Scan for the cell matching the given text and deliver its (x, y) coordinate at center. 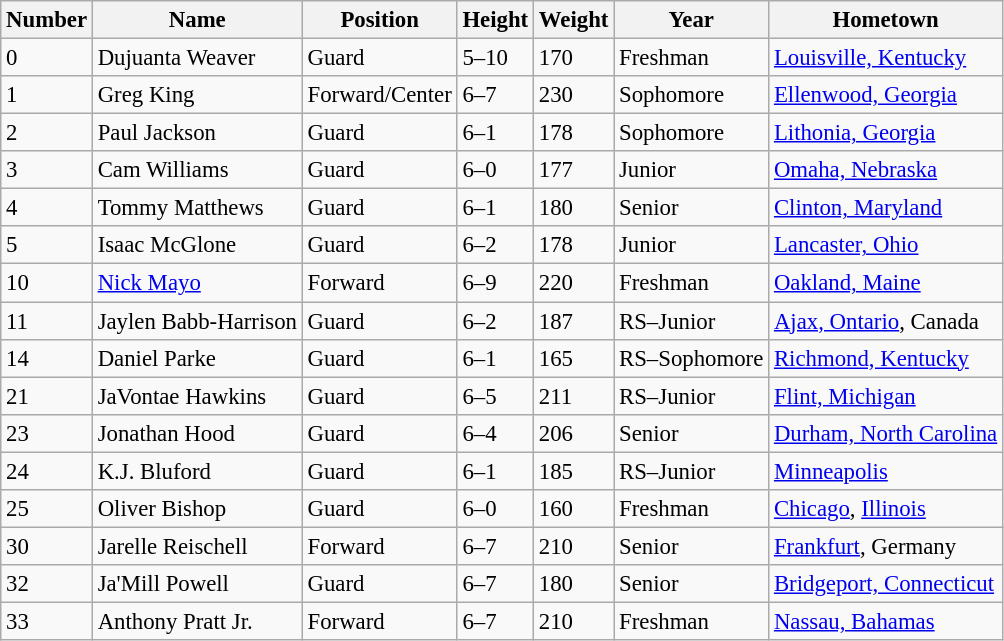
6–4 (495, 433)
Name (197, 20)
25 (47, 509)
10 (47, 283)
11 (47, 321)
Nassau, Bahamas (886, 621)
Clinton, Maryland (886, 208)
23 (47, 433)
Hometown (886, 20)
21 (47, 396)
Ellenwood, Georgia (886, 95)
187 (573, 321)
Greg King (197, 95)
6–9 (495, 283)
Cam Williams (197, 170)
185 (573, 471)
32 (47, 584)
Lancaster, Ohio (886, 245)
Flint, Michigan (886, 396)
RS–Sophomore (692, 358)
Omaha, Nebraska (886, 170)
Richmond, Kentucky (886, 358)
Oliver Bishop (197, 509)
170 (573, 58)
Louisville, Kentucky (886, 58)
24 (47, 471)
Ja'Mill Powell (197, 584)
220 (573, 283)
Nick Mayo (197, 283)
4 (47, 208)
2 (47, 133)
Forward/Center (380, 95)
14 (47, 358)
Year (692, 20)
206 (573, 433)
160 (573, 509)
Ajax, Ontario, Canada (886, 321)
Position (380, 20)
Dujuanta Weaver (197, 58)
6–5 (495, 396)
5 (47, 245)
3 (47, 170)
Height (495, 20)
Isaac McGlone (197, 245)
Daniel Parke (197, 358)
Lithonia, Georgia (886, 133)
Tommy Matthews (197, 208)
Oakland, Maine (886, 283)
30 (47, 546)
Paul Jackson (197, 133)
177 (573, 170)
Jaylen Babb-Harrison (197, 321)
Jarelle Reischell (197, 546)
Frankfurt, Germany (886, 546)
Number (47, 20)
33 (47, 621)
0 (47, 58)
Chicago, Illinois (886, 509)
211 (573, 396)
Minneapolis (886, 471)
230 (573, 95)
Durham, North Carolina (886, 433)
K.J. Bluford (197, 471)
165 (573, 358)
1 (47, 95)
Weight (573, 20)
Bridgeport, Connecticut (886, 584)
Jonathan Hood (197, 433)
Anthony Pratt Jr. (197, 621)
5–10 (495, 58)
JaVontae Hawkins (197, 396)
